Detect which cell encompasses the target text, then output its [X, Y] center coordinate. 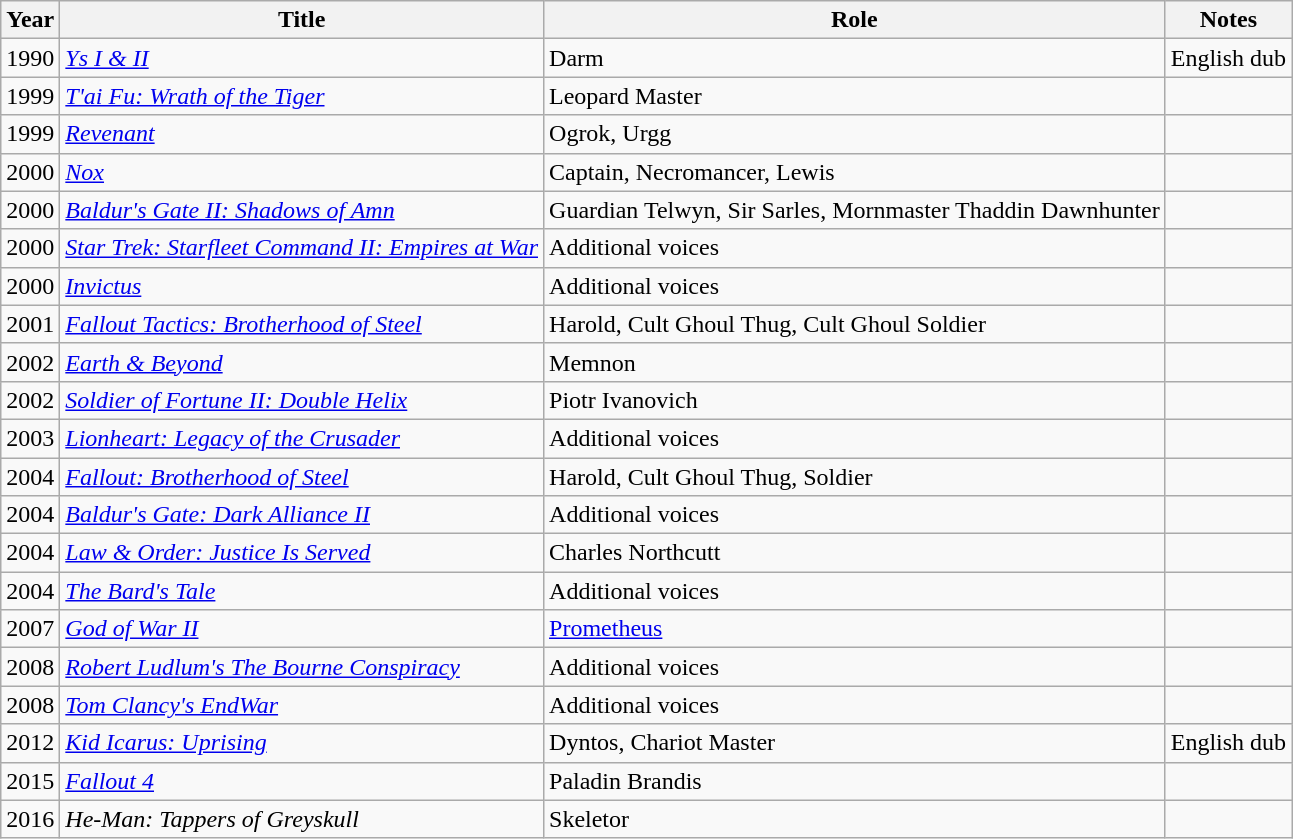
Paladin Brandis [855, 781]
1990 [30, 58]
Year [30, 20]
Skeletor [855, 819]
Fallout 4 [302, 781]
Leopard Master [855, 96]
Fallout: Brotherhood of Steel [302, 477]
Star Trek: Starfleet Command II: Empires at War [302, 248]
Baldur's Gate: Dark Alliance II [302, 515]
Harold, Cult Ghoul Thug, Soldier [855, 477]
God of War II [302, 629]
Ogrok, Urgg [855, 134]
The Bard's Tale [302, 591]
2015 [30, 781]
Fallout Tactics: Brotherhood of Steel [302, 324]
Title [302, 20]
Soldier of Fortune II: Double Helix [302, 400]
Dyntos, Chariot Master [855, 743]
Ys I & II [302, 58]
Piotr Ivanovich [855, 400]
Revenant [302, 134]
Invictus [302, 286]
Prometheus [855, 629]
Earth & Beyond [302, 362]
Robert Ludlum's The Bourne Conspiracy [302, 667]
Notes [1228, 20]
Harold, Cult Ghoul Thug, Cult Ghoul Soldier [855, 324]
2001 [30, 324]
2007 [30, 629]
He-Man: Tappers of Greyskull [302, 819]
2016 [30, 819]
Kid Icarus: Uprising [302, 743]
Tom Clancy's EndWar [302, 705]
2003 [30, 438]
T'ai Fu: Wrath of the Tiger [302, 96]
Nox [302, 172]
Law & Order: Justice Is Served [302, 553]
Charles Northcutt [855, 553]
Darm [855, 58]
Lionheart: Legacy of the Crusader [302, 438]
Guardian Telwyn, Sir Sarles, Mornmaster Thaddin Dawnhunter [855, 210]
Memnon [855, 362]
Baldur's Gate II: Shadows of Amn [302, 210]
Role [855, 20]
2012 [30, 743]
Captain, Necromancer, Lewis [855, 172]
